Capture the cell that displays the provided text and extract its [x, y] central coordinate. 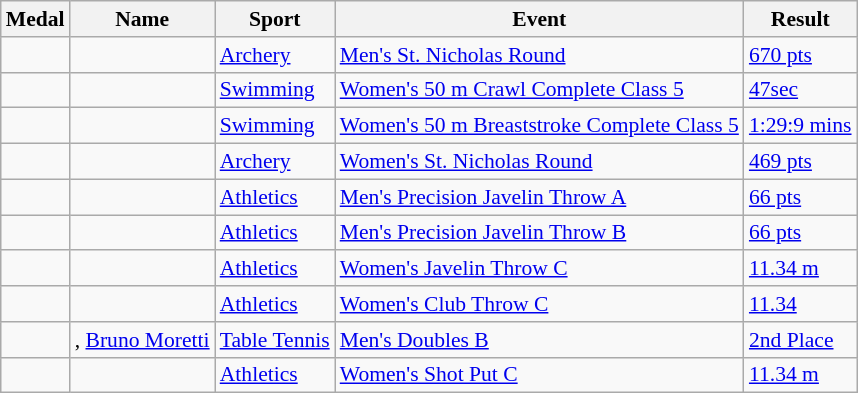
Sport [275, 19]
Women's 50 m Crawl Complete Class 5 [540, 90]
Women's Javelin Throw C [540, 269]
670 pts [800, 55]
Table Tennis [275, 340]
2nd Place [800, 340]
1:29:9 mins [800, 126]
Men's St. Nicholas Round [540, 55]
469 pts [800, 162]
, Bruno Moretti [142, 340]
Medal [36, 19]
47sec [800, 90]
11.34 [800, 304]
Men's Doubles B [540, 340]
Women's St. Nicholas Round [540, 162]
Women's Shot Put C [540, 375]
Men's Precision Javelin Throw A [540, 197]
Name [142, 19]
Result [800, 19]
Event [540, 19]
Women's 50 m Breaststroke Complete Class 5 [540, 126]
Women's Club Throw C [540, 304]
Men's Precision Javelin Throw B [540, 233]
